Output the (x, y) coordinate of the center of the cell containing the given text.  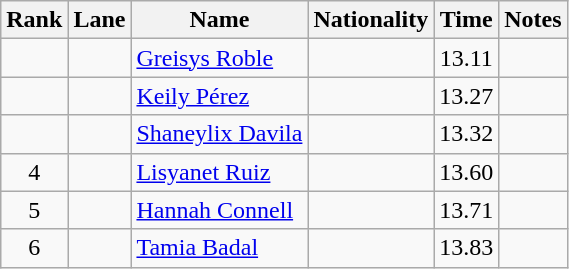
Rank (34, 20)
Greisys Roble (220, 58)
Name (220, 20)
Tamia Badal (220, 248)
Keily Pérez (220, 96)
4 (34, 172)
Notes (533, 20)
Shaneylix Davila (220, 134)
13.11 (466, 58)
6 (34, 248)
13.71 (466, 210)
13.60 (466, 172)
5 (34, 210)
13.32 (466, 134)
13.27 (466, 96)
Nationality (371, 20)
Time (466, 20)
Lane (100, 20)
Hannah Connell (220, 210)
13.83 (466, 248)
Lisyanet Ruiz (220, 172)
